Provide the (X, Y) coordinate of the cell's center where the given text is located.  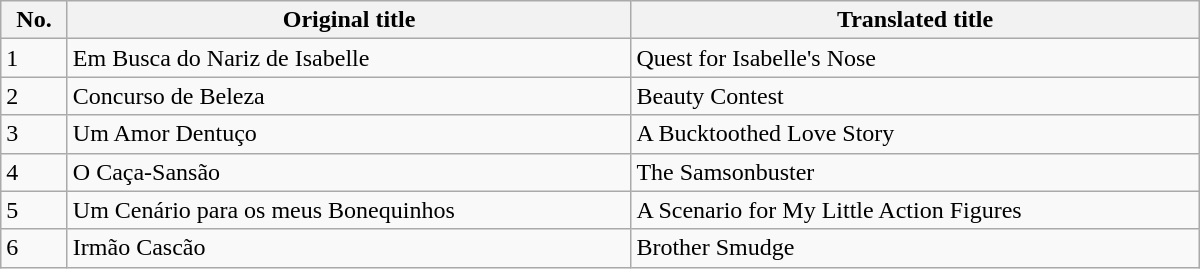
Um Amor Dentuço (349, 134)
2 (34, 96)
Em Busca do Nariz de Isabelle (349, 58)
Translated title (915, 20)
No. (34, 20)
Concurso de Beleza (349, 96)
Brother Smudge (915, 248)
The Samsonbuster (915, 172)
A Scenario for My Little Action Figures (915, 210)
Um Cenário para os meus Bonequinhos (349, 210)
O Caça-Sansão (349, 172)
3 (34, 134)
Original title (349, 20)
5 (34, 210)
Irmão Cascão (349, 248)
4 (34, 172)
1 (34, 58)
Beauty Contest (915, 96)
A Bucktoothed Love Story (915, 134)
Quest for Isabelle's Nose (915, 58)
6 (34, 248)
